Extract the (x, y) coordinate from the center of the cell holding the provided text.  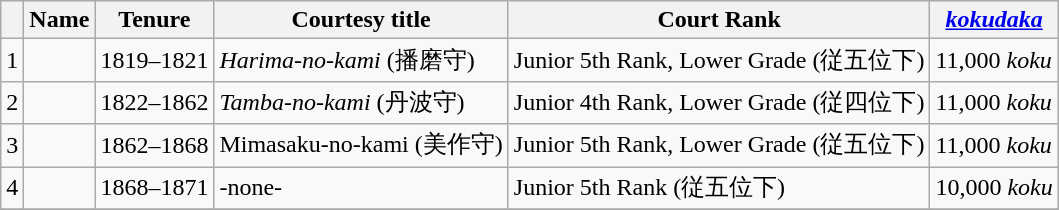
-none- (361, 188)
Tenure (154, 20)
Junior 4th Rank, Lower Grade (従四位下) (719, 102)
1819–1821 (154, 60)
10,000 koku (994, 188)
1862–1868 (154, 146)
Harima-no-kami (播磨守) (361, 60)
1 (12, 60)
2 (12, 102)
1822–1862 (154, 102)
Court Rank (719, 20)
4 (12, 188)
Tamba-no-kami (丹波守) (361, 102)
kokudaka (994, 20)
3 (12, 146)
Junior 5th Rank (従五位下) (719, 188)
Name (60, 20)
Courtesy title (361, 20)
1868–1871 (154, 188)
Mimasaku-no-kami (美作守) (361, 146)
